Find where the given text appears and provide that cell's center as (x, y) coordinate. 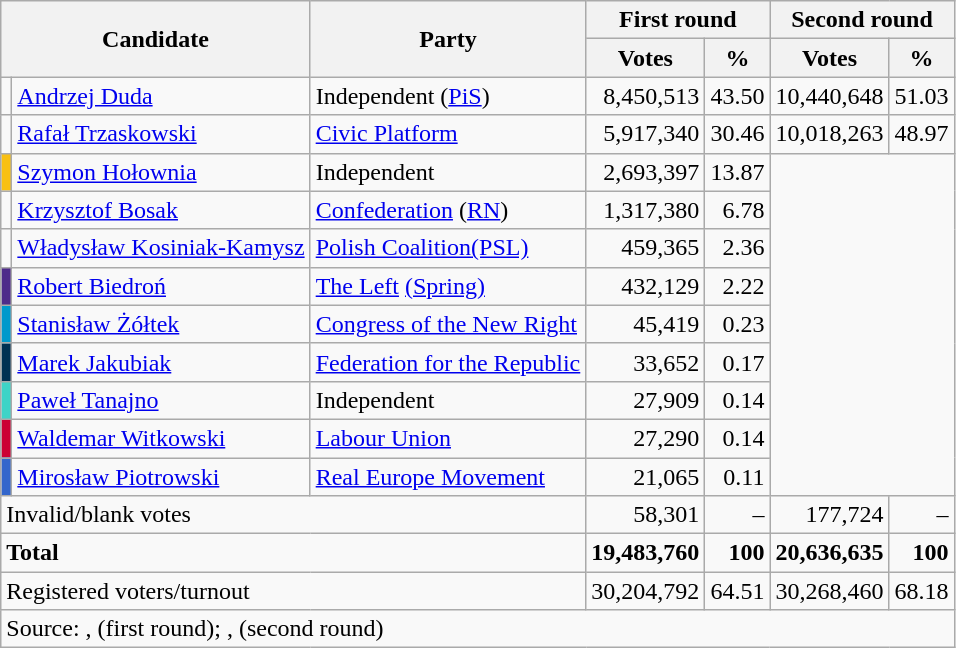
68.18 (922, 591)
Marek Jakubiak (161, 362)
5,917,340 (646, 134)
First round (678, 20)
Second round (862, 20)
Krzysztof Bosak (161, 210)
Civic Platform (448, 134)
Congress of the New Right (448, 324)
2.36 (738, 248)
The Left (Spring) (448, 286)
30,268,460 (830, 591)
6.78 (738, 210)
459,365 (646, 248)
19,483,760 (646, 553)
45,419 (646, 324)
58,301 (646, 515)
21,065 (646, 477)
10,018,263 (830, 134)
Stanisław Żółtek (161, 324)
10,440,648 (830, 96)
Władysław Kosiniak-Kamysz (161, 248)
Confederation (RN) (448, 210)
Szymon Hołownia (161, 172)
Robert Biedroń (161, 286)
Total (294, 553)
Source: , (first round); , (second round) (478, 629)
33,652 (646, 362)
Registered voters/turnout (294, 591)
Labour Union (448, 438)
30.46 (738, 134)
27,909 (646, 400)
177,724 (830, 515)
Federation for the Republic (448, 362)
Andrzej Duda (161, 96)
20,636,635 (830, 553)
Party (448, 39)
30,204,792 (646, 591)
2,693,397 (646, 172)
27,290 (646, 438)
Rafał Trzaskowski (161, 134)
13.87 (738, 172)
1,317,380 (646, 210)
43.50 (738, 96)
0.17 (738, 362)
8,450,513 (646, 96)
Real Europe Movement (448, 477)
51.03 (922, 96)
Mirosław Piotrowski (161, 477)
Polish Coalition(PSL) (448, 248)
64.51 (738, 591)
Independent (PiS) (448, 96)
Invalid/blank votes (294, 515)
48.97 (922, 134)
2.22 (738, 286)
0.23 (738, 324)
0.11 (738, 477)
Paweł Tanajno (161, 400)
Candidate (156, 39)
Waldemar Witkowski (161, 438)
432,129 (646, 286)
